Search for the cell housing the specified text and yield its [X, Y] center coordinate. 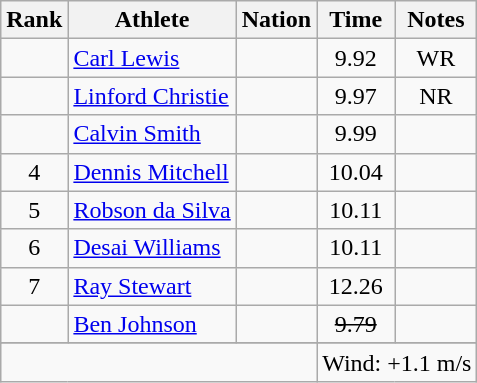
4 [34, 172]
NR [436, 96]
Calvin Smith [152, 134]
9.97 [356, 96]
Time [356, 20]
6 [34, 248]
9.79 [356, 324]
10.04 [356, 172]
9.92 [356, 58]
Athlete [152, 20]
Carl Lewis [152, 58]
Desai Williams [152, 248]
Ray Stewart [152, 286]
Ben Johnson [152, 324]
WR [436, 58]
Rank [34, 20]
Robson da Silva [152, 210]
12.26 [356, 286]
7 [34, 286]
Dennis Mitchell [152, 172]
5 [34, 210]
Nation [276, 20]
9.99 [356, 134]
Linford Christie [152, 96]
Wind: +1.1 m/s [397, 362]
Notes [436, 20]
